Scan for the cell matching the given text and deliver its [X, Y] coordinate at center. 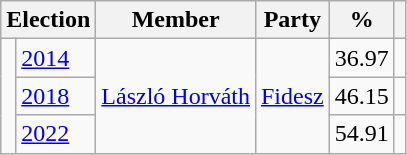
Fidesz [292, 96]
Party [292, 20]
2014 [56, 58]
2022 [56, 134]
Member [176, 20]
46.15 [362, 96]
Election [48, 20]
% [362, 20]
2018 [56, 96]
36.97 [362, 58]
László Horváth [176, 96]
54.91 [362, 134]
